Find where the given text appears and provide that cell's center as (x, y) coordinate. 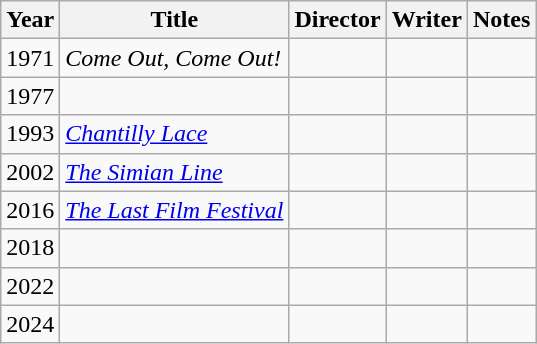
2022 (30, 286)
Come Out, Come Out! (174, 58)
2016 (30, 210)
2018 (30, 248)
2002 (30, 172)
The Simian Line (174, 172)
2024 (30, 324)
Writer (426, 20)
Director (338, 20)
Chantilly Lace (174, 134)
1971 (30, 58)
Notes (501, 20)
Year (30, 20)
1993 (30, 134)
The Last Film Festival (174, 210)
Title (174, 20)
1977 (30, 96)
